Pinpoint the cell where the given text exists, returning its [x, y] midpoint coordinate. 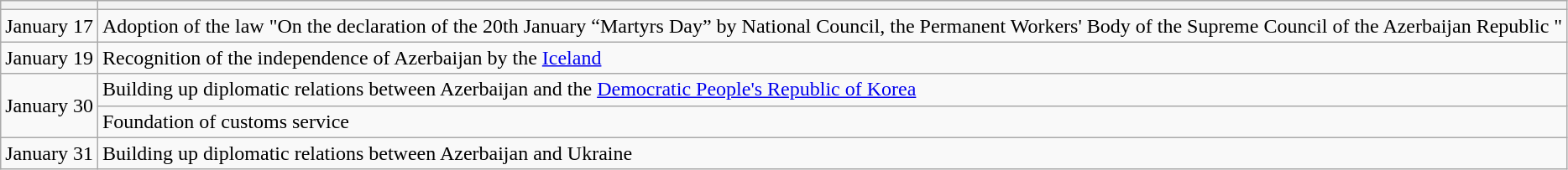
January 30 [50, 106]
January 17 [50, 26]
Building up diplomatic relations between Azerbaijan and Ukraine [832, 153]
Foundation of customs service [832, 121]
January 31 [50, 153]
January 19 [50, 58]
Building up diplomatic relations between Azerbaijan and the Democratic People's Republic of Korea [832, 90]
Recognition of the independence of Azerbaijan by the Iceland [832, 58]
